From the cell containing the given text, extract its center point as (X, Y) coordinate. 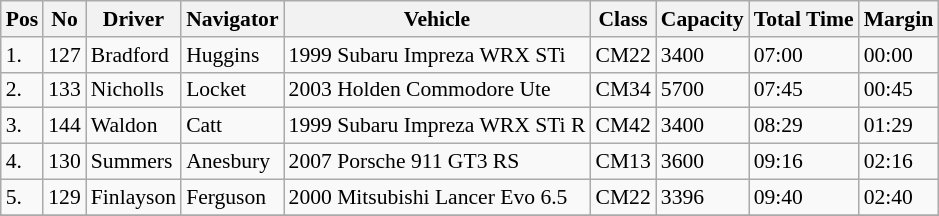
Pos (22, 19)
Catt (232, 126)
2. (22, 90)
Capacity (702, 19)
1. (22, 55)
127 (64, 55)
02:40 (899, 197)
Anesbury (232, 162)
133 (64, 90)
5. (22, 197)
CM34 (622, 90)
07:00 (804, 55)
08:29 (804, 126)
3. (22, 126)
1999 Subaru Impreza WRX STi (438, 55)
CM42 (622, 126)
Waldon (134, 126)
09:16 (804, 162)
00:00 (899, 55)
Bradford (134, 55)
Ferguson (232, 197)
09:40 (804, 197)
144 (64, 126)
1999 Subaru Impreza WRX STi R (438, 126)
07:45 (804, 90)
No (64, 19)
2003 Holden Commodore Ute (438, 90)
2000 Mitsubishi Lancer Evo 6.5 (438, 197)
2007 Porsche 911 GT3 RS (438, 162)
3600 (702, 162)
4. (22, 162)
02:16 (899, 162)
129 (64, 197)
Margin (899, 19)
00:45 (899, 90)
Class (622, 19)
Driver (134, 19)
5700 (702, 90)
Finlayson (134, 197)
130 (64, 162)
Locket (232, 90)
Vehicle (438, 19)
Nicholls (134, 90)
3396 (702, 197)
01:29 (899, 126)
Navigator (232, 19)
Summers (134, 162)
Huggins (232, 55)
Total Time (804, 19)
CM13 (622, 162)
